Capture the cell that displays the provided text and extract its (x, y) central coordinate. 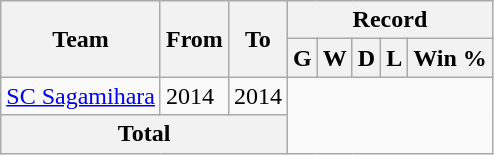
D (366, 58)
L (394, 58)
From (194, 39)
SC Sagamihara (81, 96)
Record (390, 20)
Total (144, 134)
W (334, 58)
Team (81, 39)
Win % (450, 58)
G (302, 58)
To (258, 39)
